Identify which cell holds the provided text, then report its (x, y) central coordinate. 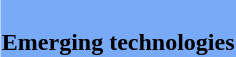
Emerging technologies (118, 28)
